From the cell containing the given text, extract its center point as (X, Y) coordinate. 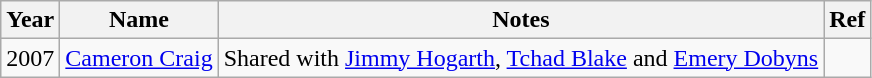
2007 (30, 58)
Name (139, 20)
Cameron Craig (139, 58)
Notes (521, 20)
Shared with Jimmy Hogarth, Tchad Blake and Emery Dobyns (521, 58)
Ref (848, 20)
Year (30, 20)
